Pinpoint the cell where the given text exists, returning its [x, y] midpoint coordinate. 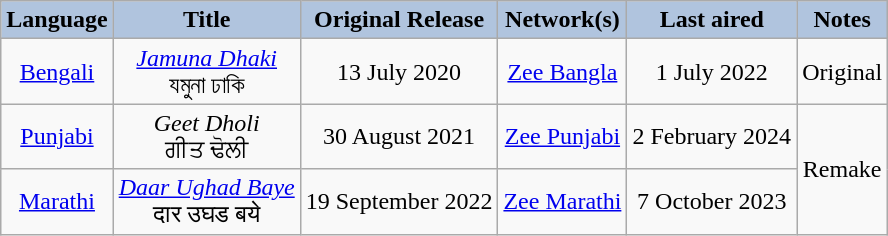
Language [57, 20]
Title [206, 20]
Zee Bangla [562, 72]
Zee Marathi [562, 202]
19 September 2022 [399, 202]
Daar Ughad Baye दार उघड बये [206, 202]
Zee Punjabi [562, 136]
1 July 2022 [712, 72]
7 October 2023 [712, 202]
Jamuna Dhaki যমুনা ঢাকি [206, 72]
Last aired [712, 20]
Marathi [57, 202]
Original [842, 72]
Punjabi [57, 136]
Original Release [399, 20]
Network(s) [562, 20]
Remake [842, 169]
30 August 2021 [399, 136]
Notes [842, 20]
2 February 2024 [712, 136]
Bengali [57, 72]
Geet Dholi ਗੀਤ ਢੋਲੀ [206, 136]
13 July 2020 [399, 72]
